Search for the cell housing the specified text and yield its [x, y] center coordinate. 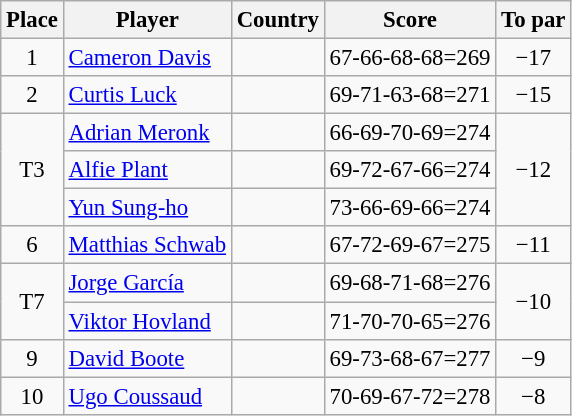
69-72-67-66=274 [410, 170]
Cameron Davis [147, 58]
T3 [32, 170]
−11 [534, 245]
Ugo Coussaud [147, 396]
9 [32, 358]
73-66-69-66=274 [410, 208]
1 [32, 58]
71-70-70-65=276 [410, 321]
69-71-63-68=271 [410, 95]
6 [32, 245]
Place [32, 20]
−10 [534, 302]
−12 [534, 170]
−17 [534, 58]
Jorge García [147, 283]
David Boote [147, 358]
−9 [534, 358]
69-73-68-67=277 [410, 358]
Country [278, 20]
70-69-67-72=278 [410, 396]
69-68-71-68=276 [410, 283]
Matthias Schwab [147, 245]
−8 [534, 396]
Yun Sung-ho [147, 208]
10 [32, 396]
−15 [534, 95]
To par [534, 20]
67-72-69-67=275 [410, 245]
Alfie Plant [147, 170]
Curtis Luck [147, 95]
Adrian Meronk [147, 133]
66-69-70-69=274 [410, 133]
T7 [32, 302]
2 [32, 95]
Viktor Hovland [147, 321]
67-66-68-68=269 [410, 58]
Player [147, 20]
Score [410, 20]
